Output the (X, Y) coordinate of the center of the cell containing the given text.  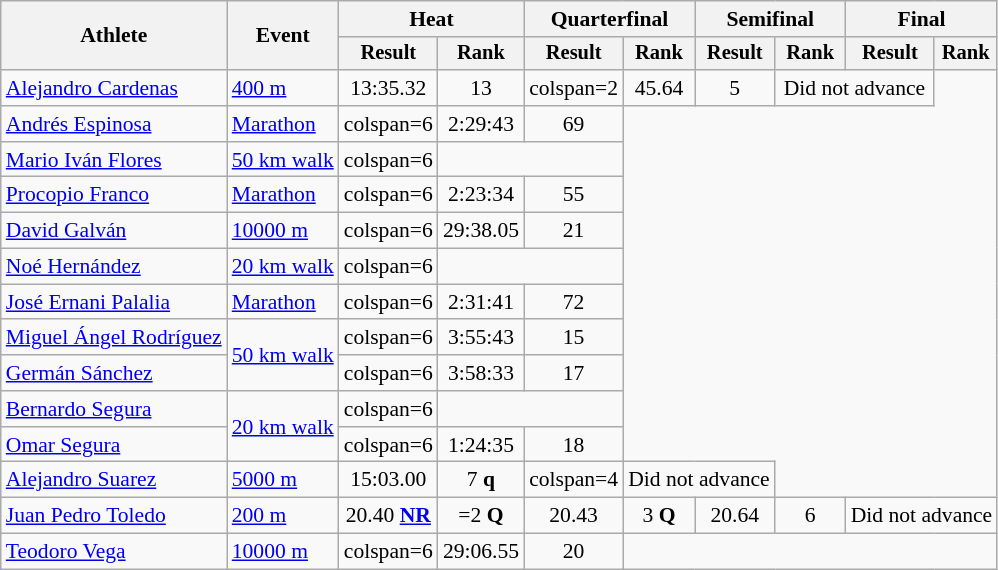
2:31:41 (481, 302)
29:38.05 (481, 231)
Event (283, 36)
Heat (432, 19)
Germán Sánchez (114, 373)
20.64 (735, 516)
5000 m (283, 480)
72 (574, 302)
6 (810, 516)
Mario Iván Flores (114, 160)
Final (922, 19)
400 m (283, 88)
15 (574, 338)
17 (574, 373)
Quarterfinal (610, 19)
Athlete (114, 36)
69 (574, 124)
Alejandro Cardenas (114, 88)
45.64 (659, 88)
13:35.32 (388, 88)
colspan=4 (574, 480)
2:23:34 (481, 195)
Omar Segura (114, 445)
200 m (283, 516)
1:24:35 (481, 445)
José Ernani Palalia (114, 302)
15:03.00 (388, 480)
3:58:33 (481, 373)
David Galván (114, 231)
3 Q (659, 516)
13 (481, 88)
Noé Hernández (114, 267)
29:06.55 (481, 552)
Semifinal (770, 19)
20 (574, 552)
7 q (481, 480)
55 (574, 195)
Teodoro Vega (114, 552)
Miguel Ángel Rodríguez (114, 338)
20.43 (574, 516)
Procopio Franco (114, 195)
colspan=2 (574, 88)
Juan Pedro Toledo (114, 516)
3:55:43 (481, 338)
Andrés Espinosa (114, 124)
Bernardo Segura (114, 409)
Alejandro Suarez (114, 480)
18 (574, 445)
21 (574, 231)
20.40 NR (388, 516)
2:29:43 (481, 124)
=2 Q (481, 516)
5 (735, 88)
